For the text-containing cell, return its midpoint in [x, y] coordinate format. 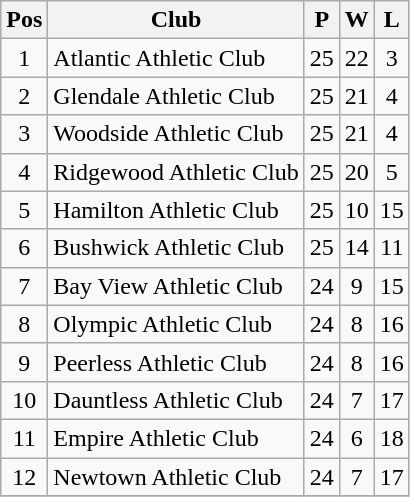
Dauntless Athletic Club [176, 400]
14 [356, 248]
Olympic Athletic Club [176, 324]
Club [176, 20]
Glendale Athletic Club [176, 96]
Bushwick Athletic Club [176, 248]
Peerless Athletic Club [176, 362]
1 [24, 58]
Newtown Athletic Club [176, 477]
22 [356, 58]
Pos [24, 20]
P [322, 20]
Hamilton Athletic Club [176, 210]
2 [24, 96]
Atlantic Athletic Club [176, 58]
W [356, 20]
12 [24, 477]
20 [356, 172]
Woodside Athletic Club [176, 134]
18 [392, 438]
Empire Athletic Club [176, 438]
Bay View Athletic Club [176, 286]
L [392, 20]
Ridgewood Athletic Club [176, 172]
